Identify which cell holds the provided text, then report its [x, y] central coordinate. 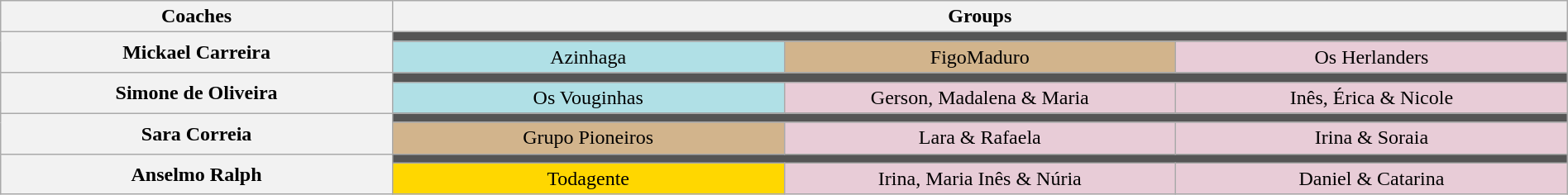
Simone de Oliveira [197, 93]
Mickael Carreira [197, 53]
Anselmo Ralph [197, 174]
FigoMaduro [980, 57]
Irina, Maria Inês & Núria [980, 178]
Coaches [197, 17]
Groups [979, 17]
Inês, Érica & Nicole [1372, 97]
Daniel & Catarina [1372, 178]
Lara & Rafaela [980, 138]
Os Vouginhas [588, 97]
Grupo Pioneiros [588, 138]
Todagente [588, 178]
Azinhaga [588, 57]
Irina & Soraia [1372, 138]
Gerson, Madalena & Maria [980, 97]
Sara Correia [197, 134]
Os Herlanders [1372, 57]
